Extract the [x, y] coordinate from the center of the cell holding the provided text.  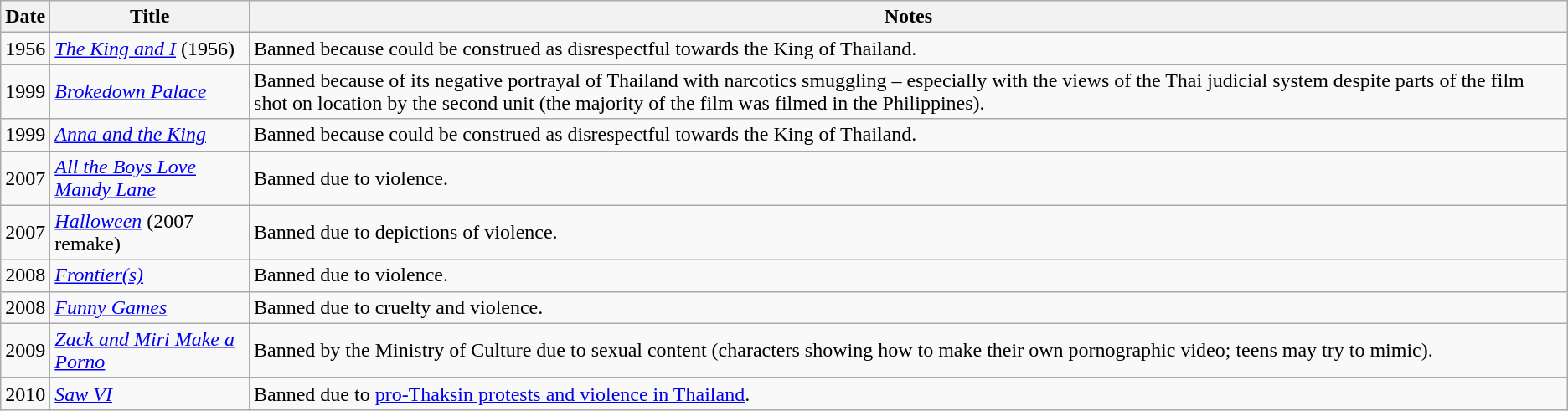
Frontier(s) [150, 275]
Title [150, 17]
Notes [909, 17]
Banned by the Ministry of Culture due to sexual content (characters showing how to make their own pornographic video; teens may try to mimic). [909, 350]
Halloween (2007 remake) [150, 233]
Brokedown Palace [150, 92]
1956 [25, 49]
Zack and Miri Make a Porno [150, 350]
Funny Games [150, 307]
2010 [25, 393]
Banned due to depictions of violence. [909, 233]
All the Boys Love Mandy Lane [150, 177]
Date [25, 17]
2009 [25, 350]
Banned due to pro-Thaksin protests and violence in Thailand. [909, 393]
The King and I (1956) [150, 49]
Banned due to cruelty and violence. [909, 307]
Anna and the King [150, 135]
Saw VI [150, 393]
